Find where the given text appears and provide that cell's center as (x, y) coordinate. 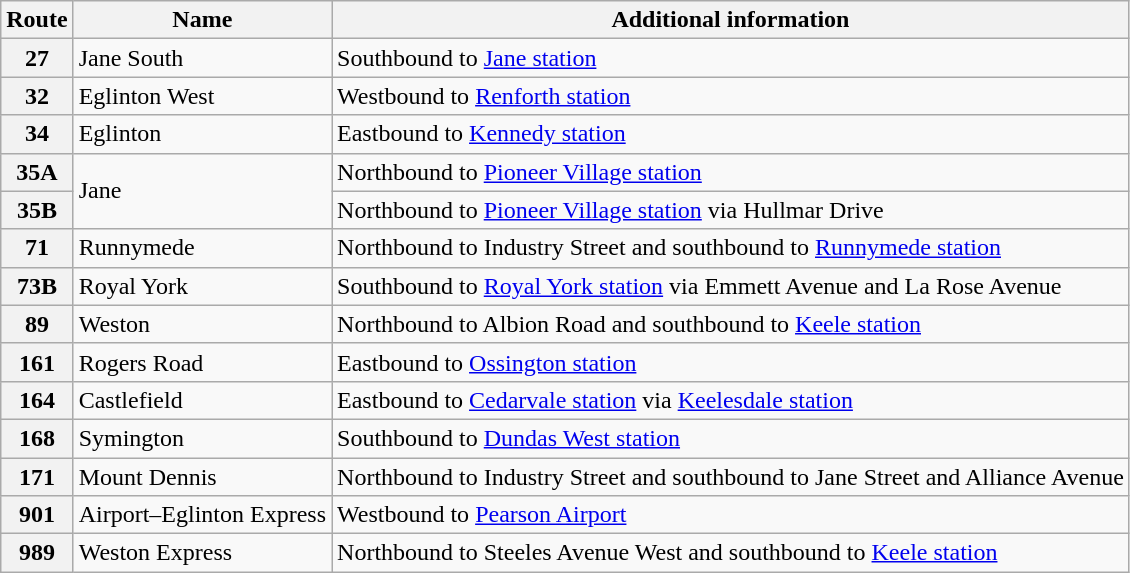
989 (37, 553)
Jane South (202, 58)
32 (37, 96)
Westbound to Pearson Airport (731, 515)
Eglinton West (202, 96)
35B (37, 210)
34 (37, 134)
164 (37, 400)
27 (37, 58)
Northbound to Industry Street and southbound to Jane Street and Alliance Avenue (731, 477)
Weston Express (202, 553)
73B (37, 286)
Northbound to Albion Road and southbound to Keele station (731, 324)
171 (37, 477)
Northbound to Steeles Avenue West and southbound to Keele station (731, 553)
Jane (202, 191)
Airport–Eglinton Express (202, 515)
71 (37, 248)
Northbound to Industry Street and southbound to Runnymede station (731, 248)
Southbound to Jane station (731, 58)
Northbound to Pioneer Village station via Hullmar Drive (731, 210)
Southbound to Royal York station via Emmett Avenue and La Rose Avenue (731, 286)
89 (37, 324)
Route (37, 20)
168 (37, 438)
Eglinton (202, 134)
Eastbound to Kennedy station (731, 134)
Mount Dennis (202, 477)
Symington (202, 438)
Weston (202, 324)
Runnymede (202, 248)
Eastbound to Cedarvale station via Keelesdale station (731, 400)
Northbound to Pioneer Village station (731, 172)
Royal York (202, 286)
Rogers Road (202, 362)
35A (37, 172)
Westbound to Renforth station (731, 96)
901 (37, 515)
Additional information (731, 20)
Eastbound to Ossington station (731, 362)
Name (202, 20)
Southbound to Dundas West station (731, 438)
Castlefield (202, 400)
161 (37, 362)
